Find where the given text appears and provide that cell's center as [X, Y] coordinate. 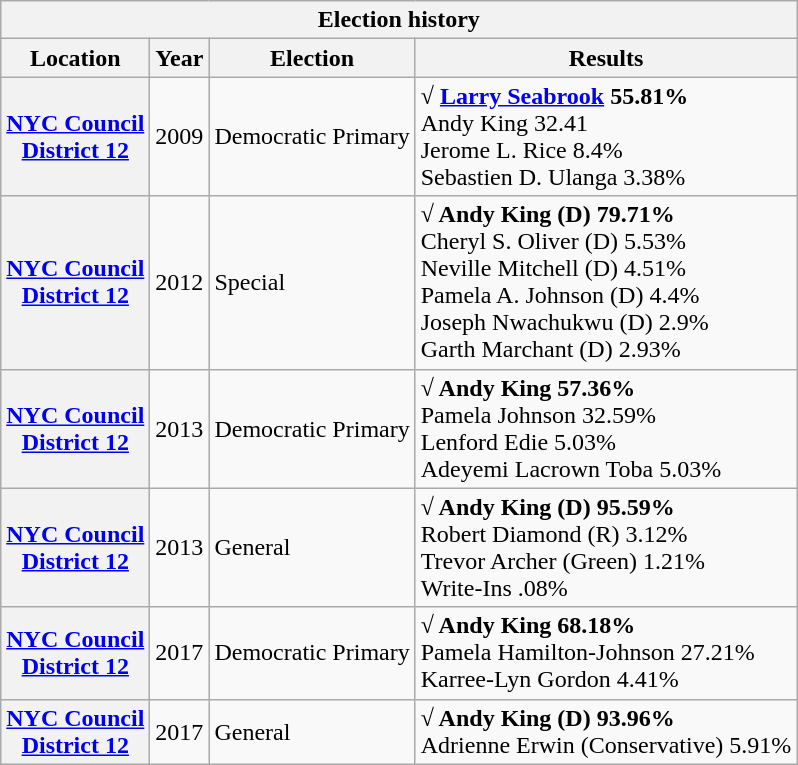
√ Andy King 57.36%Pamela Johnson 32.59%Lenford Edie 5.03%Adeyemi Lacrown Toba 5.03% [606, 428]
√ Andy King (D) 79.71%Cheryl S. Oliver (D) 5.53%Neville Mitchell (D) 4.51%Pamela A. Johnson (D) 4.4%Joseph Nwachukwu (D) 2.9%Garth Marchant (D) 2.93% [606, 282]
2012 [180, 282]
Election [312, 58]
√ Larry Seabrook 55.81%Andy King 32.41Jerome L. Rice 8.4%Sebastien D. Ulanga 3.38% [606, 136]
Election history [399, 20]
Special [312, 282]
√ Andy King 68.18%Pamela Hamilton-Johnson 27.21%Karree-Lyn Gordon 4.41% [606, 653]
√ Andy King (D) 93.96%Adrienne Erwin (Conservative) 5.91% [606, 732]
√ Andy King (D) 95.59%Robert Diamond (R) 3.12%Trevor Archer (Green) 1.21%Write-Ins .08% [606, 548]
Year [180, 58]
2009 [180, 136]
Location [76, 58]
Results [606, 58]
